Pinpoint the cell where the given text exists, returning its [x, y] midpoint coordinate. 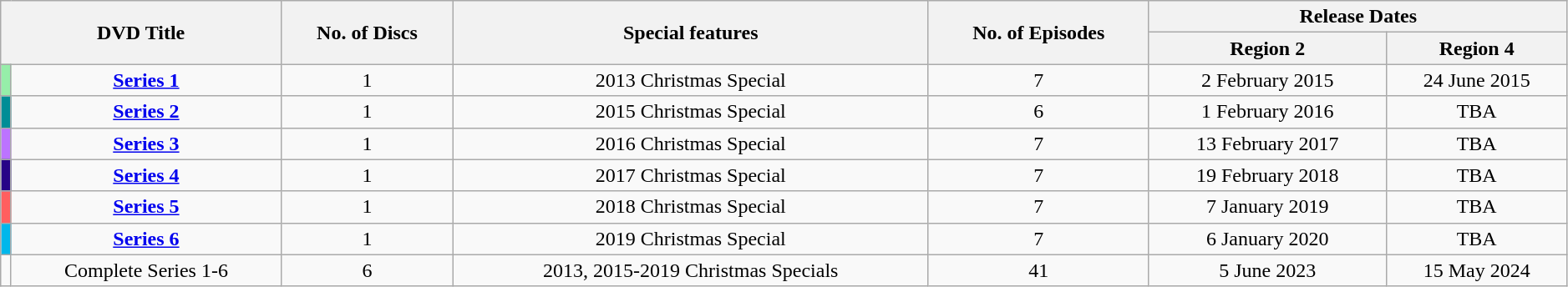
2015 Christmas Special [690, 112]
7 January 2019 [1267, 207]
2013, 2015-2019 Christmas Specials [690, 270]
24 June 2015 [1477, 80]
2017 Christmas Special [690, 175]
Region 4 [1477, 48]
DVD Title [141, 33]
Complete Series 1-6 [145, 270]
Series 3 [145, 143]
No. of Episodes [1038, 33]
Series 6 [145, 239]
2 February 2015 [1267, 80]
2013 Christmas Special [690, 80]
13 February 2017 [1267, 143]
1 February 2016 [1267, 112]
Release Dates [1358, 17]
19 February 2018 [1267, 175]
Series 4 [145, 175]
Series 5 [145, 207]
Region 2 [1267, 48]
Special features [690, 33]
15 May 2024 [1477, 270]
2018 Christmas Special [690, 207]
41 [1038, 270]
Series 2 [145, 112]
2016 Christmas Special [690, 143]
6 January 2020 [1267, 239]
No. of Discs [368, 33]
5 June 2023 [1267, 270]
Series 1 [145, 80]
2019 Christmas Special [690, 239]
